Output the [X, Y] coordinate of the center of the cell containing the given text.  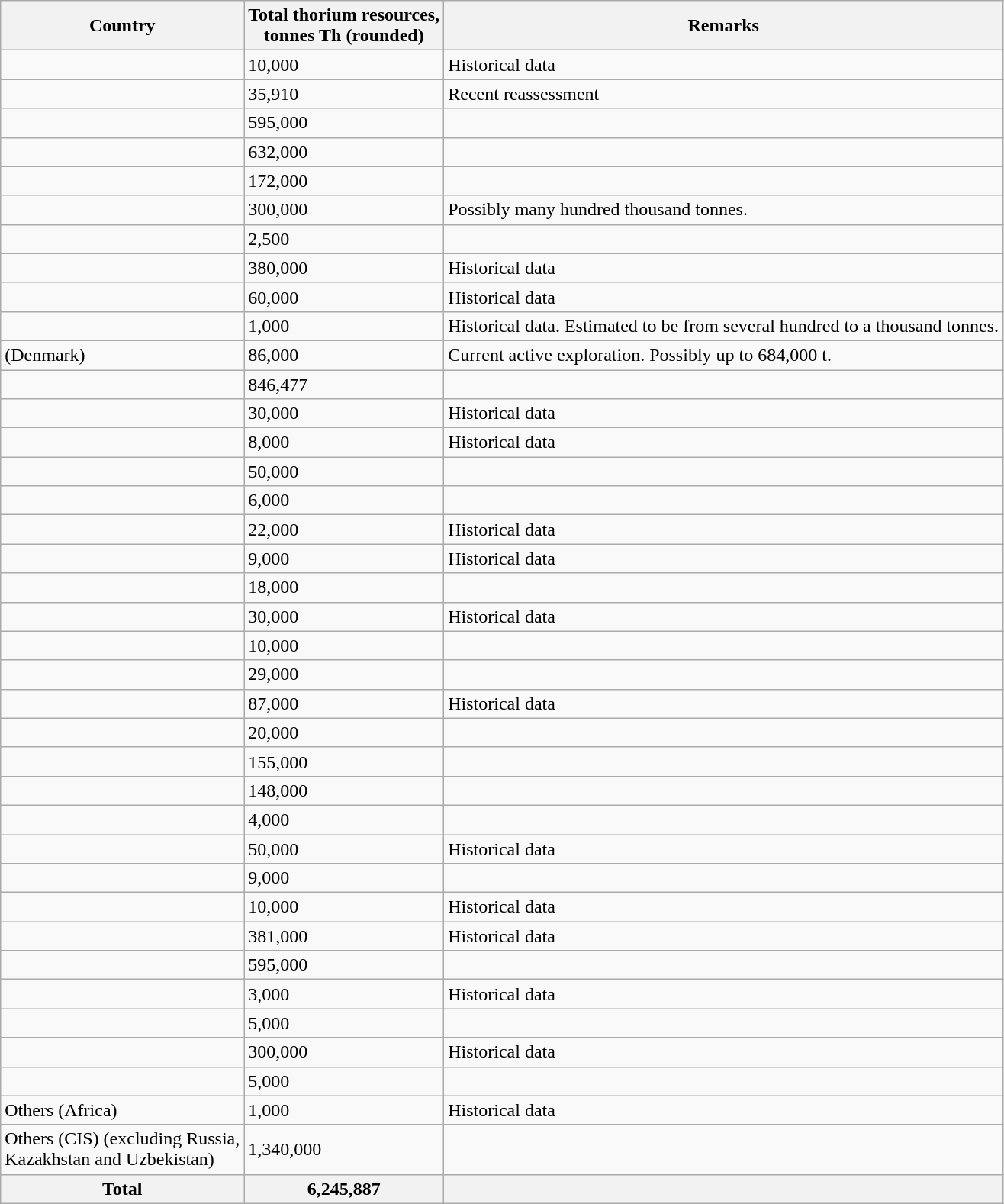
35,910 [344, 94]
86,000 [344, 355]
Others (Africa) [122, 1110]
22,000 [344, 530]
8,000 [344, 443]
Recent reassessment [723, 94]
Country [122, 26]
1,340,000 [344, 1149]
Others (CIS) (excluding Russia,Kazakhstan and Uzbekistan) [122, 1149]
60,000 [344, 297]
6,245,887 [344, 1189]
2,500 [344, 239]
6,000 [344, 501]
155,000 [344, 761]
632,000 [344, 152]
(Denmark) [122, 355]
Total thorium resources, tonnes Th (rounded) [344, 26]
172,000 [344, 181]
Total [122, 1189]
148,000 [344, 790]
29,000 [344, 674]
Current active exploration. Possibly up to 684,000 t. [723, 355]
846,477 [344, 384]
4,000 [344, 819]
87,000 [344, 703]
380,000 [344, 268]
Possibly many hundred thousand tonnes. [723, 210]
3,000 [344, 994]
381,000 [344, 936]
20,000 [344, 732]
18,000 [344, 588]
Historical data. Estimated to be from several hundred to a thousand tonnes. [723, 326]
Remarks [723, 26]
